Identify which cell holds the provided text, then report its [X, Y] central coordinate. 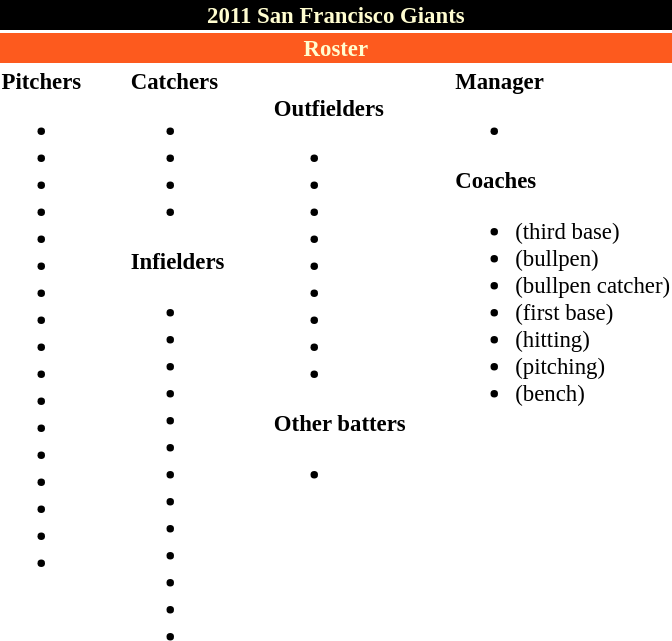
2011 San Francisco Giants [336, 15]
Roster [336, 48]
